For the text-containing cell, return its midpoint in [X, Y] coordinate format. 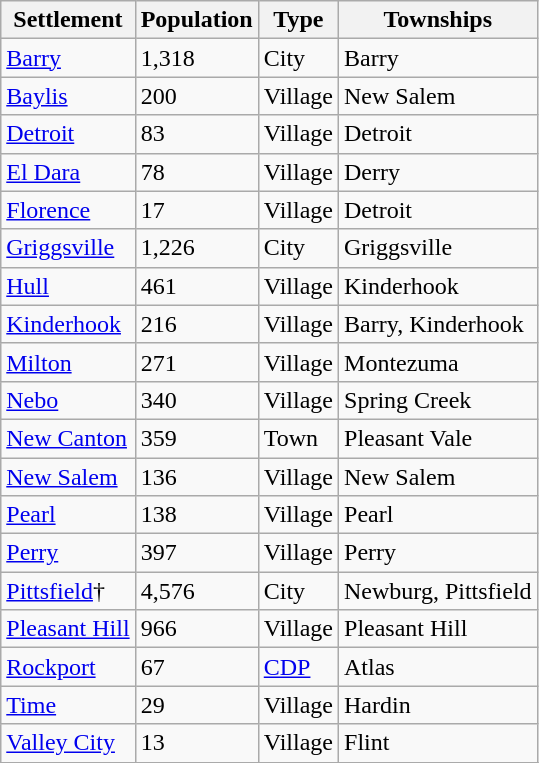
271 [196, 362]
Time [68, 705]
67 [196, 667]
4,576 [196, 591]
17 [196, 210]
Townships [438, 20]
200 [196, 96]
Population [196, 20]
Hardin [438, 705]
83 [196, 134]
1,226 [196, 248]
Nebo [68, 400]
29 [196, 705]
461 [196, 286]
Rockport [68, 667]
Pleasant Vale [438, 438]
Settlement [68, 20]
Baylis [68, 96]
Type [298, 20]
Valley City [68, 743]
El Dara [68, 172]
Hull [68, 286]
Barry, Kinderhook [438, 324]
216 [196, 324]
340 [196, 400]
136 [196, 477]
CDP [298, 667]
966 [196, 629]
397 [196, 553]
Florence [68, 210]
138 [196, 515]
78 [196, 172]
Spring Creek [438, 400]
13 [196, 743]
New Canton [68, 438]
1,318 [196, 58]
359 [196, 438]
Pittsfield† [68, 591]
Montezuma [438, 362]
Newburg, Pittsfield [438, 591]
Milton [68, 362]
Town [298, 438]
Atlas [438, 667]
Derry [438, 172]
Flint [438, 743]
